Pinpoint the cell where the given text exists, returning its [X, Y] midpoint coordinate. 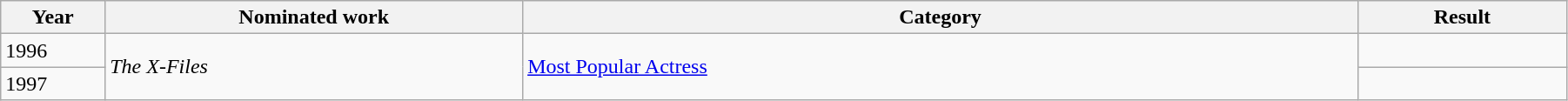
The X-Files [314, 67]
Most Popular Actress [941, 67]
Nominated work [314, 17]
1997 [53, 84]
Result [1462, 17]
Year [53, 17]
1996 [53, 50]
Category [941, 17]
